For the text-containing cell, return its midpoint in (X, Y) coordinate format. 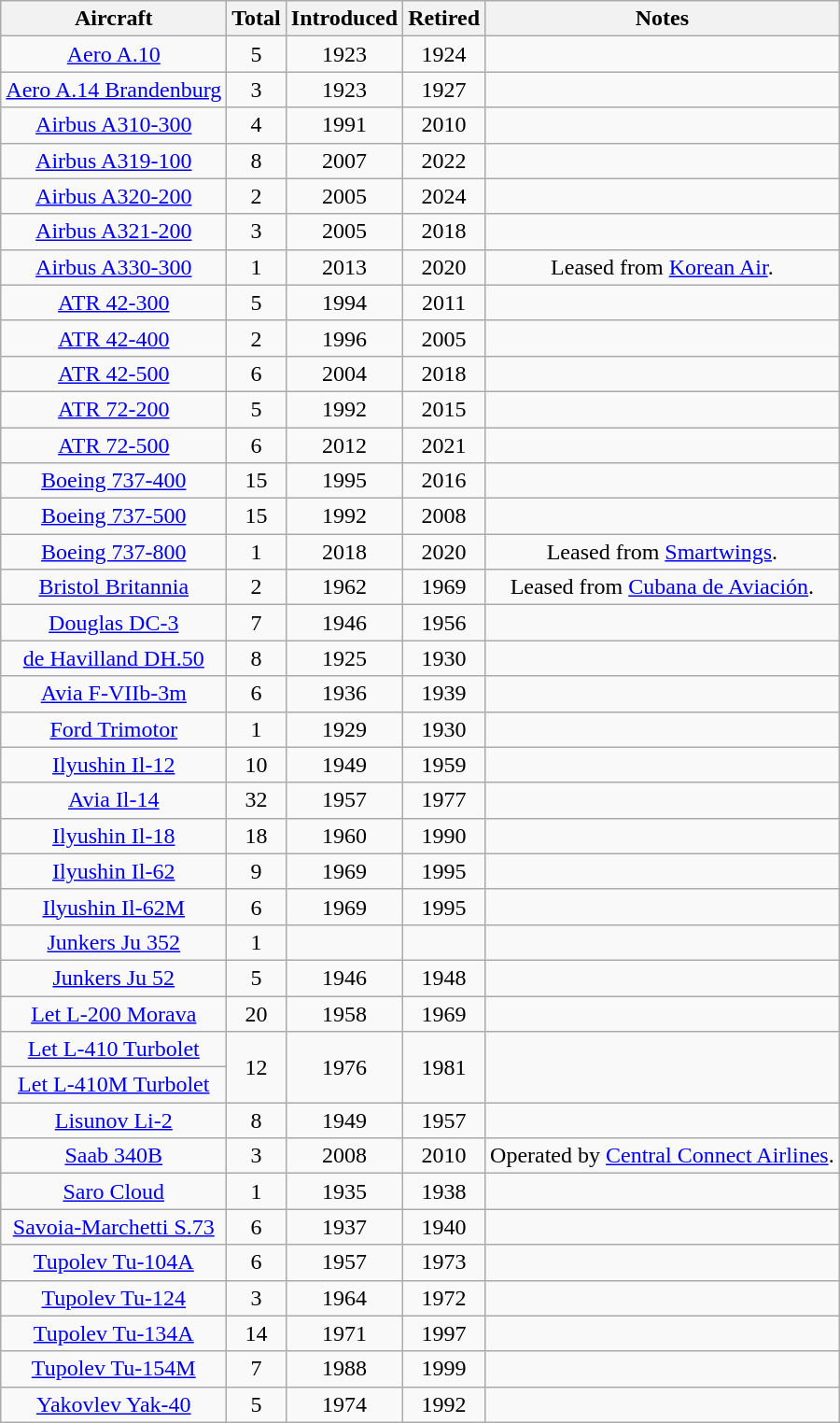
Airbus A320-200 (114, 196)
ATR 42-400 (114, 338)
Ilyushin Il-18 (114, 836)
Lisunov Li-2 (114, 1120)
1959 (444, 765)
Tupolev Tu-124 (114, 1298)
1997 (444, 1333)
1960 (343, 836)
1940 (444, 1227)
Tupolev Tu-154M (114, 1369)
Ilyushin Il-62M (114, 907)
Saro Cloud (114, 1191)
Bristol Britannia (114, 587)
32 (257, 800)
1971 (343, 1333)
Avia F-VIIb-3m (114, 694)
Ilyushin Il-62 (114, 871)
1924 (444, 54)
Let L-410M Turbolet (114, 1085)
1962 (343, 587)
20 (257, 1013)
Savoia-Marchetti S.73 (114, 1227)
Operated by Central Connect Airlines. (663, 1156)
Ilyushin Il-12 (114, 765)
Yakovlev Yak-40 (114, 1404)
Airbus A321-200 (114, 232)
Avia Il-14 (114, 800)
Retired (444, 19)
Douglas DC-3 (114, 623)
Airbus A319-100 (114, 161)
1948 (444, 978)
Ford Trimotor (114, 729)
1938 (444, 1191)
Introduced (343, 19)
ATR 42-500 (114, 373)
2013 (343, 267)
Aero A.14 Brandenburg (114, 90)
9 (257, 871)
Let L-200 Morava (114, 1013)
1972 (444, 1298)
1974 (343, 1404)
Boeing 737-400 (114, 481)
Leased from Cubana de Aviación. (663, 587)
Boeing 737-500 (114, 516)
1939 (444, 694)
2012 (343, 445)
Tupolev Tu-104A (114, 1262)
Junkers Ju 352 (114, 942)
Junkers Ju 52 (114, 978)
1956 (444, 623)
18 (257, 836)
2022 (444, 161)
ATR 72-500 (114, 445)
10 (257, 765)
2021 (444, 445)
1958 (343, 1013)
12 (257, 1067)
ATR 42-300 (114, 303)
2007 (343, 161)
Leased from Korean Air. (663, 267)
2011 (444, 303)
1937 (343, 1227)
Total (257, 19)
Airbus A330-300 (114, 267)
1996 (343, 338)
Leased from Smartwings. (663, 552)
1929 (343, 729)
Boeing 737-800 (114, 552)
1925 (343, 658)
ATR 72-200 (114, 409)
1935 (343, 1191)
2016 (444, 481)
1981 (444, 1067)
1994 (343, 303)
1927 (444, 90)
1936 (343, 694)
1977 (444, 800)
Let L-410 Turbolet (114, 1050)
1973 (444, 1262)
Saab 340B (114, 1156)
2004 (343, 373)
1999 (444, 1369)
1988 (343, 1369)
14 (257, 1333)
1991 (343, 125)
1976 (343, 1067)
Tupolev Tu-134A (114, 1333)
4 (257, 125)
Aero A.10 (114, 54)
1964 (343, 1298)
2024 (444, 196)
2015 (444, 409)
1990 (444, 836)
Aircraft (114, 19)
Airbus A310-300 (114, 125)
de Havilland DH.50 (114, 658)
Notes (663, 19)
